Return the (x, y) coordinate for the center point of the cell that contains the specified text.  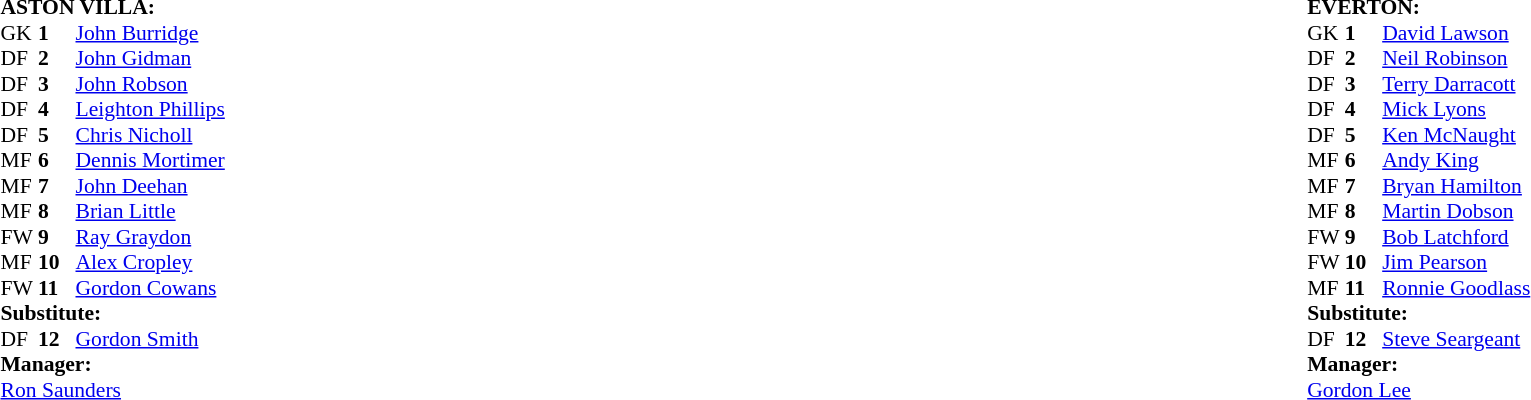
Steve Seargeant (1456, 339)
Neil Robinson (1456, 59)
Gordon Smith (150, 339)
Jim Pearson (1456, 263)
Chris Nicholl (150, 135)
Mick Lyons (1456, 109)
John Gidman (150, 59)
John Burridge (150, 33)
Leighton Phillips (150, 109)
Bryan Hamilton (1456, 186)
Ronnie Goodlass (1456, 288)
John Deehan (150, 186)
Gordon Cowans (150, 288)
Alex Cropley (150, 263)
Dennis Mortimer (150, 161)
Ray Graydon (150, 237)
Andy King (1456, 161)
Terry Darracott (1456, 84)
Ken McNaught (1456, 135)
Martin Dobson (1456, 211)
John Robson (150, 84)
Brian Little (150, 211)
David Lawson (1456, 33)
Bob Latchford (1456, 237)
